Pinpoint the cell where the given text exists, returning its (x, y) midpoint coordinate. 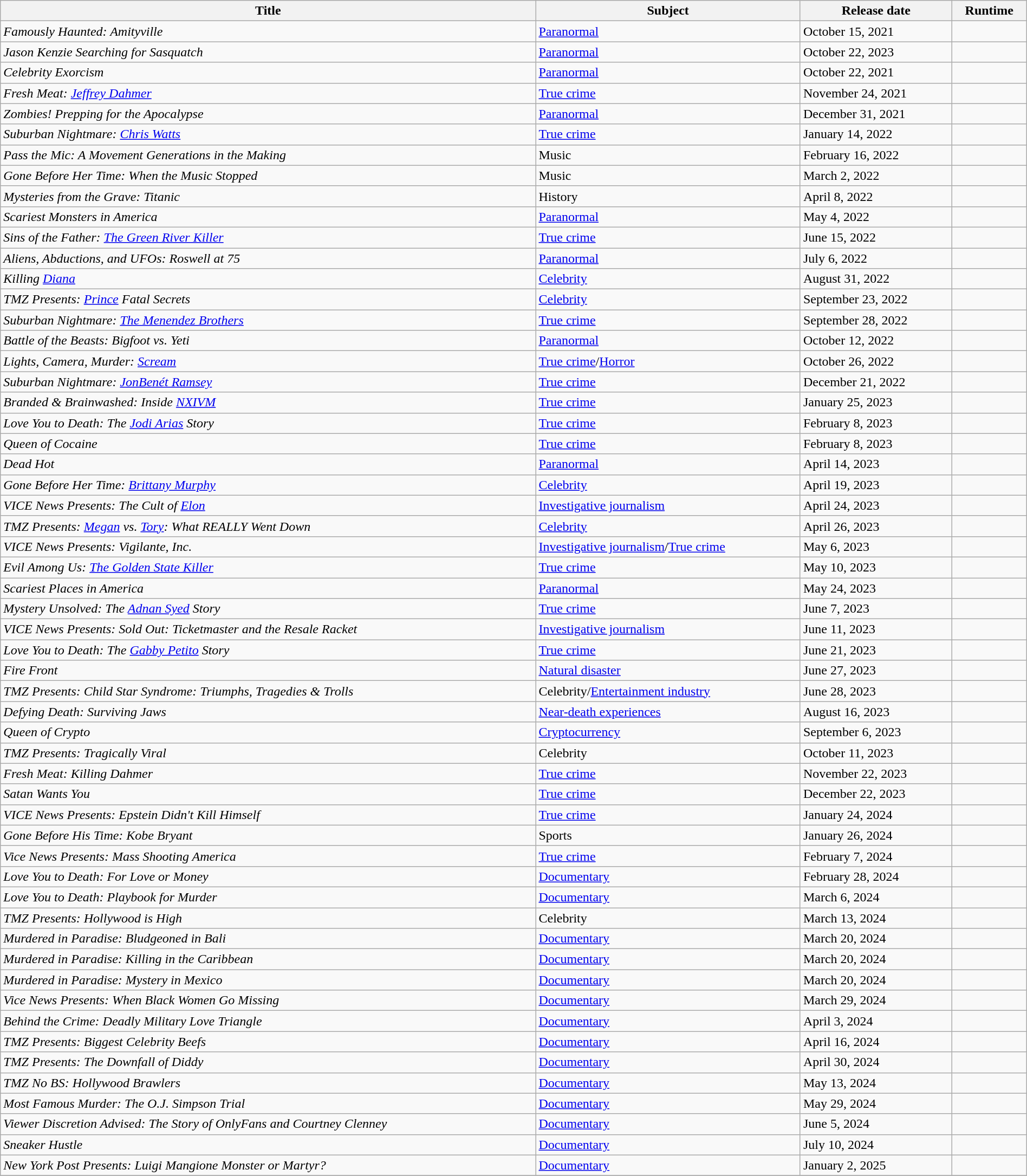
April 19, 2023 (876, 485)
January 14, 2022 (876, 134)
VICE News Presents: Epstein Didn't Kill Himself (268, 815)
Fresh Meat: Jeffrey Dahmer (268, 93)
June 7, 2023 (876, 609)
Suburban Nightmare: Chris Watts (268, 134)
Murdered in Paradise: Mystery in Mexico (268, 980)
January 24, 2024 (876, 815)
October 12, 2022 (876, 341)
Scariest Monsters in America (268, 217)
October 22, 2021 (876, 73)
February 16, 2022 (876, 155)
Sports (668, 835)
Gone Before His Time: Kobe Bryant (268, 835)
April 30, 2024 (876, 1062)
Pass the Mic: A Movement Generations in the Making (268, 155)
Love You to Death: The Jodi Arias Story (268, 423)
February 7, 2024 (876, 856)
Celebrity Exorcism (268, 73)
Behind the Crime: Deadly Military Love Triangle (268, 1021)
TMZ Presents: Hollywood is High (268, 918)
TMZ Presents: Megan vs. Tory: What REALLY Went Down (268, 526)
Love You to Death: The Gabby Petito Story (268, 650)
Celebrity/Entertainment industry (668, 691)
Title (268, 11)
December 21, 2022 (876, 382)
Dead Hot (268, 464)
Sneaker Hustle (268, 1145)
April 8, 2022 (876, 196)
April 3, 2024 (876, 1021)
August 31, 2022 (876, 279)
Killing Diana (268, 279)
Vice News Presents: When Black Women Go Missing (268, 1000)
Branded & Brainwashed: Inside NXIVM (268, 402)
May 24, 2023 (876, 588)
March 29, 2024 (876, 1000)
Most Famous Murder: The O.J. Simpson Trial (268, 1103)
May 29, 2024 (876, 1103)
October 15, 2021 (876, 31)
September 23, 2022 (876, 300)
January 25, 2023 (876, 402)
History (668, 196)
Gone Before Her Time: When the Music Stopped (268, 176)
Near-death experiences (668, 712)
Satan Wants You (268, 794)
October 26, 2022 (876, 361)
July 10, 2024 (876, 1145)
Release date (876, 11)
Famously Haunted: Amityville (268, 31)
TMZ Presents: Child Star Syndrome: Triumphs, Tragedies & Trolls (268, 691)
Mysteries from the Grave: Titanic (268, 196)
November 22, 2023 (876, 774)
June 21, 2023 (876, 650)
Fresh Meat: Killing Dahmer (268, 774)
Runtime (989, 11)
Natural disaster (668, 671)
Vice News Presents: Mass Shooting America (268, 856)
TMZ Presents: Prince Fatal Secrets (268, 300)
January 2, 2025 (876, 1165)
January 26, 2024 (876, 835)
Zombies! Prepping for the Apocalypse (268, 114)
March 2, 2022 (876, 176)
VICE News Presents: Sold Out: Ticketmaster and the Resale Racket (268, 629)
October 22, 2023 (876, 52)
Suburban Nightmare: JonBenét Ramsey (268, 382)
June 27, 2023 (876, 671)
TMZ Presents: The Downfall of Diddy (268, 1062)
Evil Among Us: The Golden State Killer (268, 567)
Battle of the Beasts: Bigfoot vs. Yeti (268, 341)
Aliens, Abductions, and UFOs: Roswell at 75 (268, 258)
March 6, 2024 (876, 897)
May 6, 2023 (876, 547)
July 6, 2022 (876, 258)
May 4, 2022 (876, 217)
April 26, 2023 (876, 526)
VICE News Presents: The Cult of Elon (268, 505)
Defying Death: Surviving Jaws (268, 712)
Love You to Death: Playbook for Murder (268, 897)
Fire Front (268, 671)
TMZ No BS: Hollywood Brawlers (268, 1083)
June 11, 2023 (876, 629)
True crime/Horror (668, 361)
April 24, 2023 (876, 505)
Queen of Crypto (268, 732)
May 10, 2023 (876, 567)
Cryptocurrency (668, 732)
February 28, 2024 (876, 876)
June 5, 2024 (876, 1124)
April 16, 2024 (876, 1042)
VICE News Presents: Vigilante, Inc. (268, 547)
TMZ Presents: Biggest Celebrity Beefs (268, 1042)
March 13, 2024 (876, 918)
Subject (668, 11)
June 28, 2023 (876, 691)
August 16, 2023 (876, 712)
Queen of Cocaine (268, 444)
Jason Kenzie Searching for Sasquatch (268, 52)
April 14, 2023 (876, 464)
Murdered in Paradise: Bludgeoned in Bali (268, 939)
New York Post Presents: Luigi Mangione Monster or Martyr? (268, 1165)
Love You to Death: For Love or Money (268, 876)
Lights, Camera, Murder: Scream (268, 361)
Scariest Places in America (268, 588)
Murdered in Paradise: Killing in the Caribbean (268, 959)
September 6, 2023 (876, 732)
December 22, 2023 (876, 794)
Investigative journalism/True crime (668, 547)
December 31, 2021 (876, 114)
TMZ Presents: Tragically Viral (268, 753)
Mystery Unsolved: The Adnan Syed Story (268, 609)
May 13, 2024 (876, 1083)
October 11, 2023 (876, 753)
Viewer Discretion Advised: The Story of OnlyFans and Courtney Clenney (268, 1124)
June 15, 2022 (876, 237)
November 24, 2021 (876, 93)
Gone Before Her Time: Brittany Murphy (268, 485)
Suburban Nightmare: The Menendez Brothers (268, 320)
September 28, 2022 (876, 320)
Sins of the Father: The Green River Killer (268, 237)
